For the text-containing cell, return its midpoint in (X, Y) coordinate format. 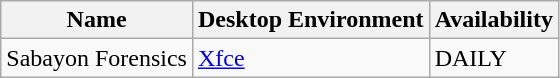
Name (97, 20)
Availability (494, 20)
Xfce (310, 58)
Sabayon Forensics (97, 58)
DAILY (494, 58)
Desktop Environment (310, 20)
